Pinpoint the cell where the given text exists, returning its [X, Y] midpoint coordinate. 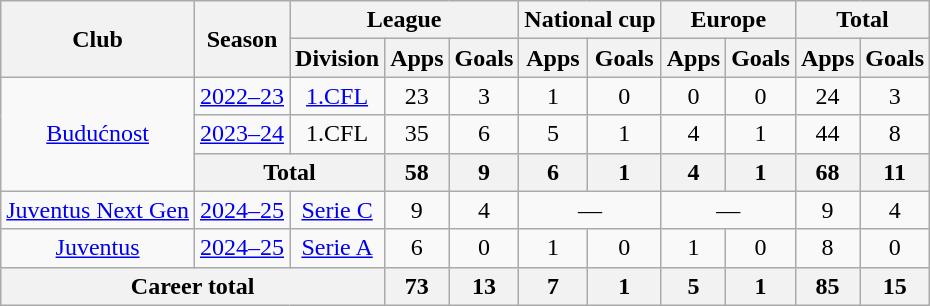
24 [827, 96]
73 [417, 286]
League [404, 20]
Club [98, 39]
68 [827, 172]
2023–24 [242, 134]
44 [827, 134]
7 [553, 286]
Division [338, 58]
23 [417, 96]
Europe [728, 20]
11 [895, 172]
Serie A [338, 248]
15 [895, 286]
Season [242, 39]
Serie C [338, 210]
Career total [193, 286]
58 [417, 172]
National cup [590, 20]
Juventus Next Gen [98, 210]
Budućnost [98, 134]
35 [417, 134]
85 [827, 286]
13 [484, 286]
Juventus [98, 248]
2022–23 [242, 96]
